Detect which cell encompasses the target text, then output its (X, Y) center coordinate. 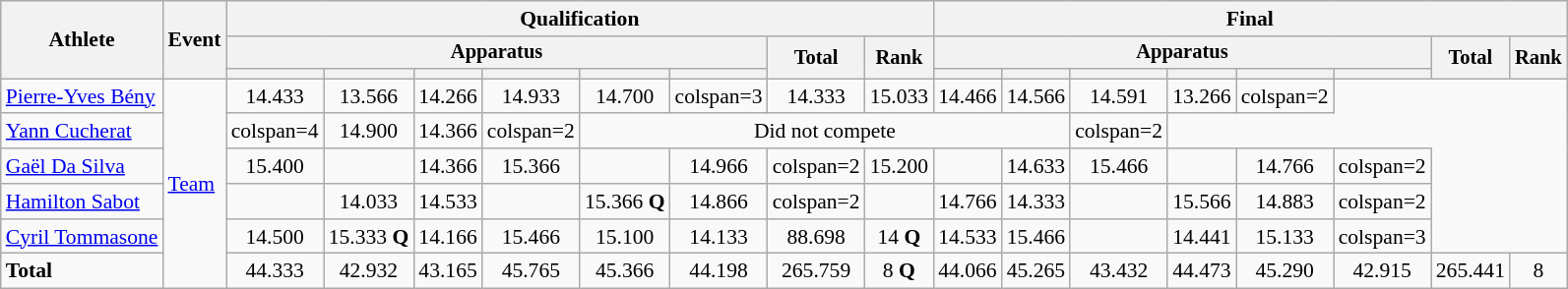
43.165 (447, 271)
44.333 (276, 271)
14.933 (532, 96)
Hamilton Sabot (83, 202)
14.466 (967, 96)
45.290 (1286, 271)
43.432 (1118, 271)
14.033 (369, 202)
15.366 Q (625, 202)
14.500 (276, 237)
13.266 (1201, 96)
Cyril Tommasone (83, 237)
265.759 (817, 271)
14.166 (447, 237)
15.133 (1286, 237)
Final (1250, 19)
14.266 (447, 96)
14.700 (625, 96)
44.066 (967, 271)
14 Q (900, 237)
14.633 (1035, 166)
88.698 (817, 237)
42.915 (1382, 271)
15.366 (532, 166)
15.200 (900, 166)
15.100 (625, 237)
8 (1538, 271)
45.265 (1035, 271)
14.441 (1201, 237)
13.566 (369, 96)
45.765 (532, 271)
45.366 (625, 271)
Pierre-Yves Bény (83, 96)
14.433 (276, 96)
15.333 Q (369, 237)
Gaël Da Silva (83, 166)
15.566 (1201, 202)
14.883 (1286, 202)
colspan=4 (276, 132)
Athlete (83, 39)
44.473 (1201, 271)
Did not compete (825, 132)
15.033 (900, 96)
44.198 (719, 271)
14.900 (369, 132)
42.932 (369, 271)
15.400 (276, 166)
14.566 (1035, 96)
14.591 (1118, 96)
Yann Cucherat (83, 132)
Event (194, 39)
Qualification (581, 19)
14.966 (719, 166)
Team (194, 184)
8 Q (900, 271)
14.133 (719, 237)
14.866 (719, 202)
265.441 (1471, 271)
